Return the (x, y) coordinate for the center point of the cell that contains the specified text.  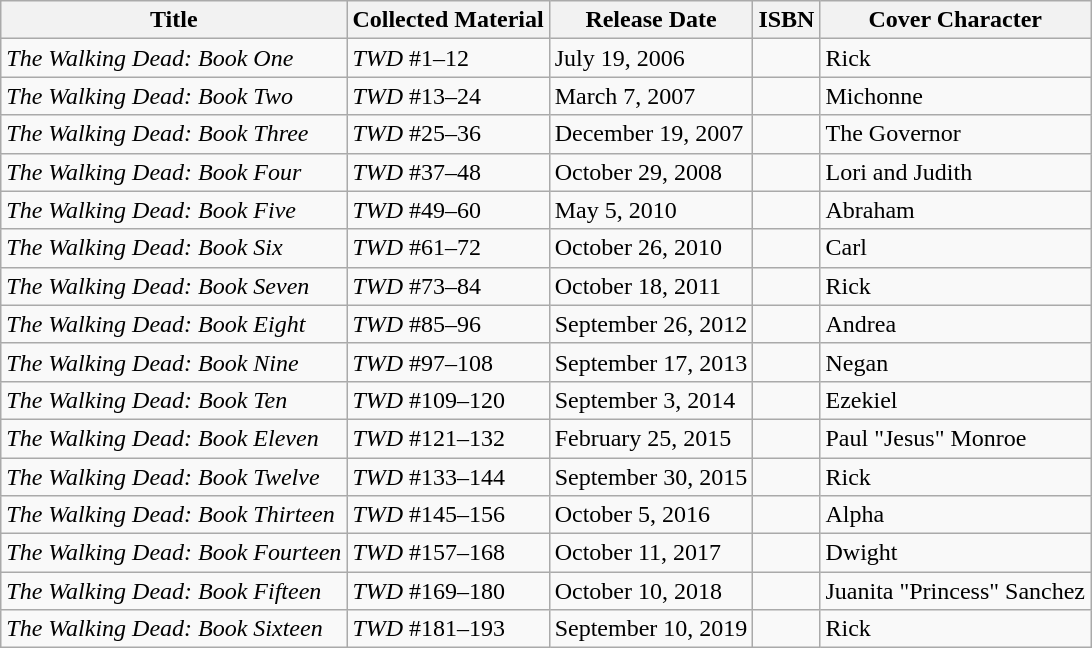
The Walking Dead: Book Eight (174, 324)
Juanita "Princess" Sanchez (956, 591)
October 26, 2010 (651, 248)
TWD #61–72 (448, 248)
ISBN (786, 20)
The Walking Dead: Book Four (174, 172)
September 26, 2012 (651, 324)
Michonne (956, 96)
October 10, 2018 (651, 591)
TWD #73–84 (448, 286)
TWD #37–48 (448, 172)
TWD #85–96 (448, 324)
September 3, 2014 (651, 400)
TWD #133–144 (448, 477)
September 30, 2015 (651, 477)
The Walking Dead: Book Fourteen (174, 553)
October 5, 2016 (651, 515)
September 10, 2019 (651, 629)
Lori and Judith (956, 172)
The Walking Dead: Book Thirteen (174, 515)
The Walking Dead: Book Sixteen (174, 629)
TWD #13–24 (448, 96)
September 17, 2013 (651, 362)
The Walking Dead: Book Ten (174, 400)
Negan (956, 362)
Andrea (956, 324)
TWD #181–193 (448, 629)
Cover Character (956, 20)
Abraham (956, 210)
The Walking Dead: Book Nine (174, 362)
Alpha (956, 515)
October 11, 2017 (651, 553)
Dwight (956, 553)
TWD #157–168 (448, 553)
TWD #121–132 (448, 438)
Paul "Jesus" Monroe (956, 438)
February 25, 2015 (651, 438)
Collected Material (448, 20)
The Walking Dead: Book One (174, 58)
The Walking Dead: Book Three (174, 134)
TWD #49–60 (448, 210)
The Walking Dead: Book Twelve (174, 477)
December 19, 2007 (651, 134)
May 5, 2010 (651, 210)
Release Date (651, 20)
The Walking Dead: Book Seven (174, 286)
The Walking Dead: Book Six (174, 248)
TWD #1–12 (448, 58)
TWD #109–120 (448, 400)
October 18, 2011 (651, 286)
Title (174, 20)
The Walking Dead: Book Two (174, 96)
October 29, 2008 (651, 172)
Carl (956, 248)
TWD #25–36 (448, 134)
The Walking Dead: Book Five (174, 210)
March 7, 2007 (651, 96)
TWD #97–108 (448, 362)
The Walking Dead: Book Eleven (174, 438)
TWD #169–180 (448, 591)
TWD #145–156 (448, 515)
Ezekiel (956, 400)
July 19, 2006 (651, 58)
The Governor (956, 134)
The Walking Dead: Book Fifteen (174, 591)
